Scan for the cell matching the given text and deliver its [X, Y] coordinate at center. 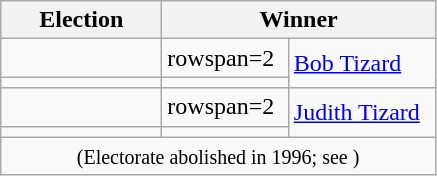
Bob Tizard [362, 64]
Election [82, 20]
Winner [299, 20]
Judith Tizard [362, 112]
(Electorate abolished in 1996; see ) [218, 156]
